From the cell containing the given text, extract its center point as (x, y) coordinate. 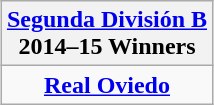
Segunda División B2014–15 Winners (106, 34)
Real Oviedo (106, 85)
